Return (X, Y) of the center of cell containing provided text 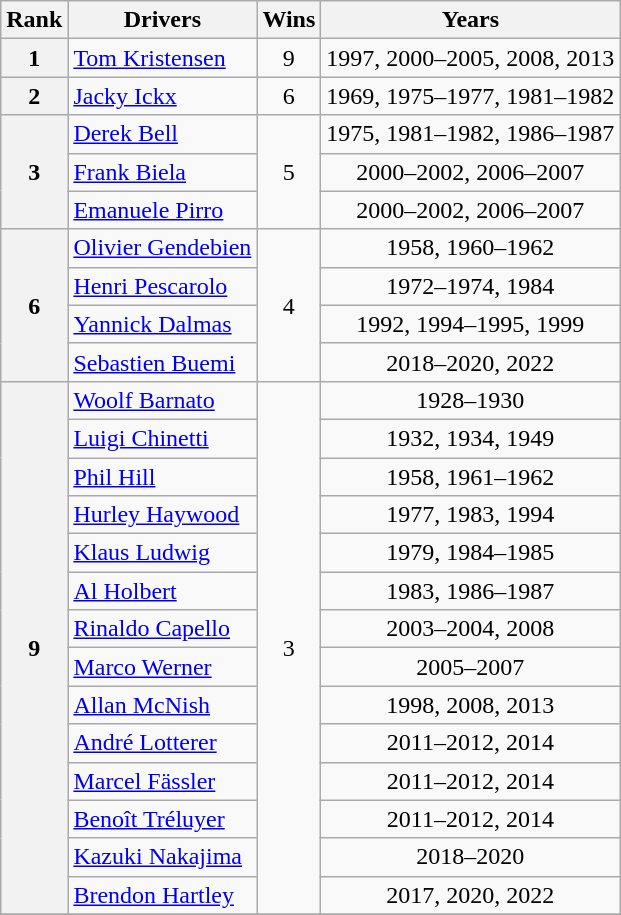
2017, 2020, 2022 (470, 895)
Derek Bell (162, 134)
Kazuki Nakajima (162, 857)
1958, 1961–1962 (470, 477)
Marcel Fässler (162, 781)
1977, 1983, 1994 (470, 515)
Marco Werner (162, 667)
5 (289, 172)
1979, 1984–1985 (470, 553)
Jacky Ickx (162, 96)
Allan McNish (162, 705)
2 (34, 96)
2003–2004, 2008 (470, 629)
1 (34, 58)
Phil Hill (162, 477)
1992, 1994–1995, 1999 (470, 324)
Frank Biela (162, 172)
Benoît Tréluyer (162, 819)
Sebastien Buemi (162, 362)
1928–1930 (470, 400)
Years (470, 20)
Wins (289, 20)
4 (289, 305)
Emanuele Pirro (162, 210)
Rank (34, 20)
Brendon Hartley (162, 895)
2005–2007 (470, 667)
André Lotterer (162, 743)
1983, 1986–1987 (470, 591)
2018–2020 (470, 857)
Drivers (162, 20)
Rinaldo Capello (162, 629)
Tom Kristensen (162, 58)
Al Holbert (162, 591)
Woolf Barnato (162, 400)
1975, 1981–1982, 1986–1987 (470, 134)
1972–1974, 1984 (470, 286)
1932, 1934, 1949 (470, 438)
Luigi Chinetti (162, 438)
Yannick Dalmas (162, 324)
2018–2020, 2022 (470, 362)
Hurley Haywood (162, 515)
Henri Pescarolo (162, 286)
1997, 2000–2005, 2008, 2013 (470, 58)
1969, 1975–1977, 1981–1982 (470, 96)
1958, 1960–1962 (470, 248)
Olivier Gendebien (162, 248)
1998, 2008, 2013 (470, 705)
Klaus Ludwig (162, 553)
